Capture the cell that displays the provided text and extract its (x, y) central coordinate. 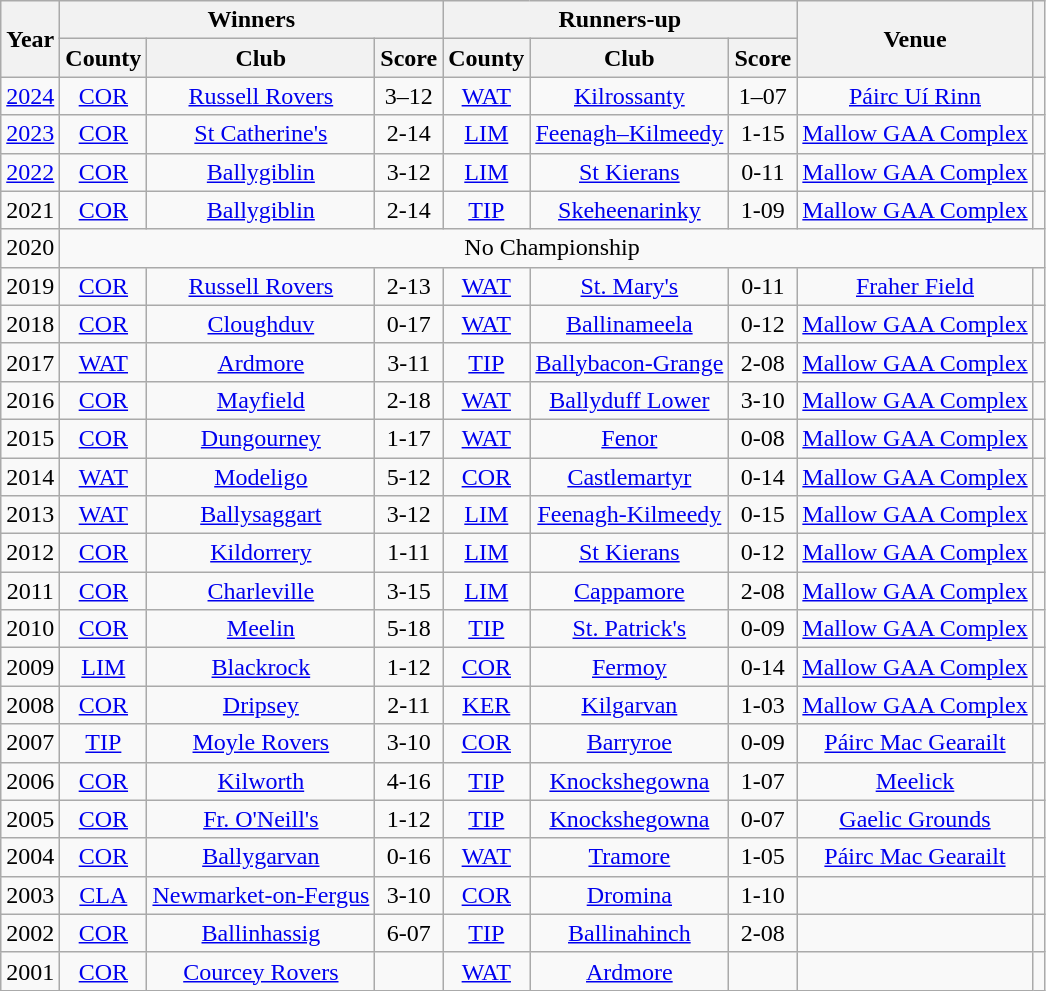
Cloughduv (261, 324)
Feenagh-Kilmeedy (630, 515)
Fr. O'Neill's (261, 819)
St. Patrick's (630, 629)
Courcey Rovers (261, 971)
2001 (30, 971)
2007 (30, 743)
Ballybacon-Grange (630, 362)
4-16 (409, 781)
Dromina (630, 895)
Kilrossanty (630, 96)
1-10 (763, 895)
2013 (30, 515)
0-08 (763, 438)
Ballinahinch (630, 933)
2010 (30, 629)
Fermoy (630, 667)
2004 (30, 857)
2009 (30, 667)
1-15 (763, 134)
Meelin (261, 629)
2014 (30, 477)
2012 (30, 553)
No Championship (552, 248)
1-09 (763, 210)
2015 (30, 438)
2017 (30, 362)
Ballyduff Lower (630, 400)
2023 (30, 134)
2020 (30, 248)
2011 (30, 591)
Kilworth (261, 781)
2-11 (409, 705)
2002 (30, 933)
St Catherine's (261, 134)
3–12 (409, 96)
Cappamore (630, 591)
2019 (30, 286)
Kilgarvan (630, 705)
3-11 (409, 362)
Ballygarvan (261, 857)
Blackrock (261, 667)
0-07 (763, 819)
1-17 (409, 438)
Year (30, 39)
Fenor (630, 438)
Castlemartyr (630, 477)
3-15 (409, 591)
Charleville (261, 591)
0-17 (409, 324)
Skeheenarinky (630, 210)
Meelick (915, 781)
Kildorrery (261, 553)
2006 (30, 781)
Fraher Field (915, 286)
2-18 (409, 400)
Venue (915, 39)
Modeligo (261, 477)
1-05 (763, 857)
Barryroe (630, 743)
Dripsey (261, 705)
2008 (30, 705)
1–07 (763, 96)
2003 (30, 895)
Gaelic Grounds (915, 819)
2005 (30, 819)
0-15 (763, 515)
CLA (104, 895)
Winners (252, 20)
Dungourney (261, 438)
Newmarket-on-Fergus (261, 895)
Ballysaggart (261, 515)
5-18 (409, 629)
Feenagh–Kilmeedy (630, 134)
1-03 (763, 705)
Páirc Uí Rinn (915, 96)
Runners-up (620, 20)
Tramore (630, 857)
1-11 (409, 553)
0-16 (409, 857)
2016 (30, 400)
KER (486, 705)
Ballinameela (630, 324)
1-07 (763, 781)
2021 (30, 210)
Ballinhassig (261, 933)
2018 (30, 324)
Moyle Rovers (261, 743)
2022 (30, 172)
2024 (30, 96)
St. Mary's (630, 286)
5-12 (409, 477)
Mayfield (261, 400)
6-07 (409, 933)
2-13 (409, 286)
